Scan for the cell matching the given text and deliver its (X, Y) coordinate at center. 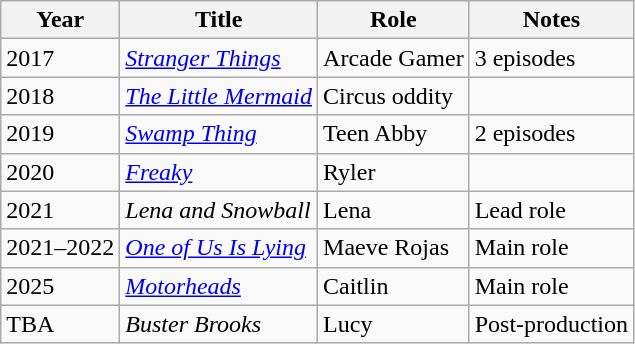
2 episodes (551, 134)
Lena and Snowball (219, 210)
Arcade Gamer (394, 58)
The Little Mermaid (219, 96)
Caitlin (394, 286)
Motorheads (219, 286)
Buster Brooks (219, 324)
Maeve Rojas (394, 248)
Lead role (551, 210)
2019 (60, 134)
Lucy (394, 324)
Circus oddity (394, 96)
Teen Abby (394, 134)
2025 (60, 286)
Swamp Thing (219, 134)
Role (394, 20)
2021–2022 (60, 248)
2017 (60, 58)
Stranger Things (219, 58)
Freaky (219, 172)
Lena (394, 210)
2021 (60, 210)
Notes (551, 20)
3 episodes (551, 58)
2020 (60, 172)
Title (219, 20)
Post-production (551, 324)
TBA (60, 324)
One of Us Is Lying (219, 248)
Year (60, 20)
2018 (60, 96)
Ryler (394, 172)
